Capture the cell that displays the provided text and extract its [X, Y] central coordinate. 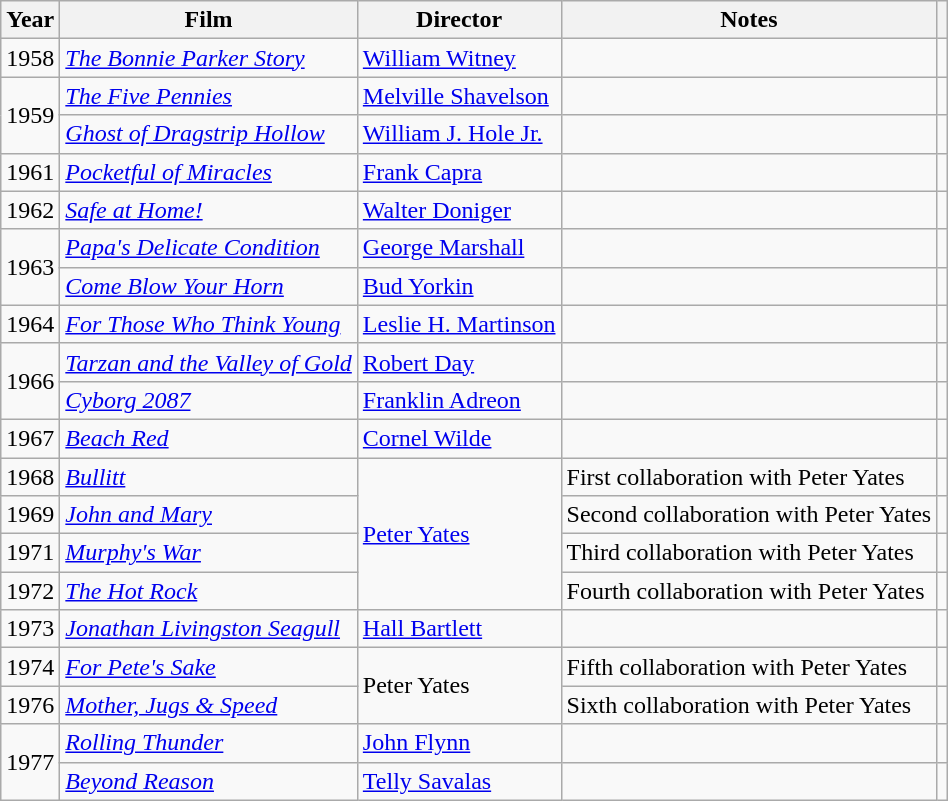
1969 [30, 515]
Film [209, 20]
Second collaboration with Peter Yates [749, 515]
Bud Yorkin [459, 286]
The Bonnie Parker Story [209, 58]
John Flynn [459, 743]
1967 [30, 438]
Mother, Jugs & Speed [209, 705]
Hall Bartlett [459, 629]
Rolling Thunder [209, 743]
William Witney [459, 58]
Sixth collaboration with Peter Yates [749, 705]
Fourth collaboration with Peter Yates [749, 591]
1963 [30, 267]
Robert Day [459, 362]
Bullitt [209, 477]
Year [30, 20]
Third collaboration with Peter Yates [749, 553]
For Those Who Think Young [209, 324]
Fifth collaboration with Peter Yates [749, 667]
The Hot Rock [209, 591]
Beach Red [209, 438]
1972 [30, 591]
1961 [30, 172]
Cornel Wilde [459, 438]
Frank Capra [459, 172]
Ghost of Dragstrip Hollow [209, 134]
George Marshall [459, 248]
1971 [30, 553]
Murphy's War [209, 553]
The Five Pennies [209, 96]
Leslie H. Martinson [459, 324]
1973 [30, 629]
Walter Doniger [459, 210]
Notes [749, 20]
Pocketful of Miracles [209, 172]
William J. Hole Jr. [459, 134]
First collaboration with Peter Yates [749, 477]
Papa's Delicate Condition [209, 248]
Franklin Adreon [459, 400]
1974 [30, 667]
Beyond Reason [209, 781]
1964 [30, 324]
1966 [30, 381]
1976 [30, 705]
1959 [30, 115]
For Pete's Sake [209, 667]
John and Mary [209, 515]
Tarzan and the Valley of Gold [209, 362]
Safe at Home! [209, 210]
Jonathan Livingston Seagull [209, 629]
Cyborg 2087 [209, 400]
1977 [30, 762]
Melville Shavelson [459, 96]
Director [459, 20]
1962 [30, 210]
1958 [30, 58]
Come Blow Your Horn [209, 286]
Telly Savalas [459, 781]
1968 [30, 477]
